For the text-containing cell, return its midpoint in [x, y] coordinate format. 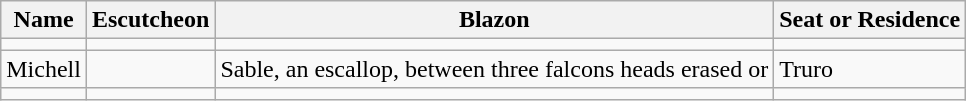
Name [44, 20]
Michell [44, 69]
Blazon [494, 20]
Seat or Residence [870, 20]
Truro [870, 69]
Sable, an escallop, between three falcons heads erased or [494, 69]
Escutcheon [150, 20]
